Detect which cell encompasses the target text, then output its (X, Y) center coordinate. 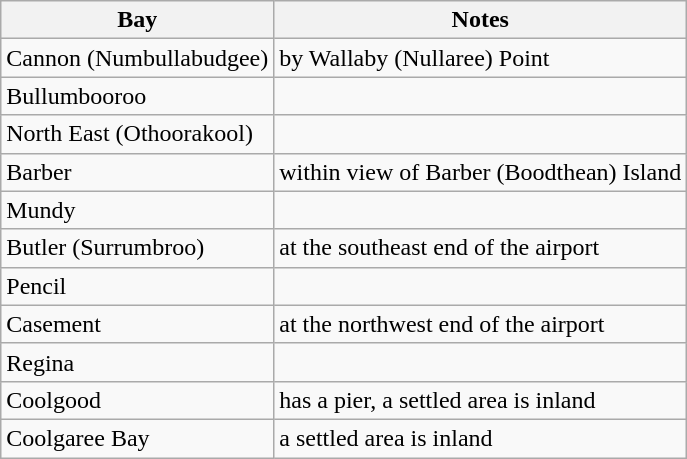
a settled area is inland (480, 438)
Notes (480, 20)
within view of Barber (Boodthean) Island (480, 172)
has a pier, a settled area is inland (480, 400)
Butler (Surrumbroo) (138, 248)
Regina (138, 362)
Barber (138, 172)
Casement (138, 324)
Coolgaree Bay (138, 438)
Cannon (Numbullabudgee) (138, 58)
North East (Othoorakool) (138, 134)
Mundy (138, 210)
by Wallaby (Nullaree) Point (480, 58)
at the southeast end of the airport (480, 248)
Bullumbooroo (138, 96)
Pencil (138, 286)
Bay (138, 20)
at the northwest end of the airport (480, 324)
Coolgood (138, 400)
